Identify which cell holds the provided text, then report its (X, Y) central coordinate. 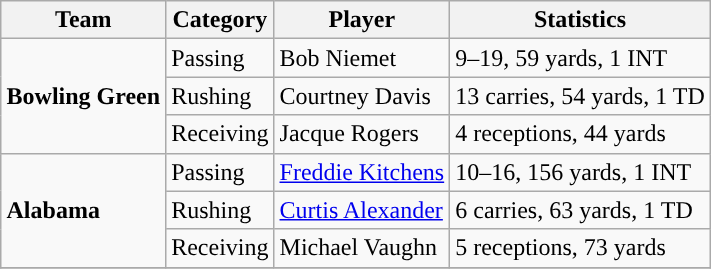
Category (220, 20)
Team (84, 20)
Bowling Green (84, 96)
6 carries, 63 yards, 1 TD (580, 210)
13 carries, 54 yards, 1 TD (580, 96)
Freddie Kitchens (362, 172)
Statistics (580, 20)
Michael Vaughn (362, 248)
4 receptions, 44 yards (580, 134)
Bob Niemet (362, 58)
9–19, 59 yards, 1 INT (580, 58)
5 receptions, 73 yards (580, 248)
10–16, 156 yards, 1 INT (580, 172)
Player (362, 20)
Jacque Rogers (362, 134)
Curtis Alexander (362, 210)
Alabama (84, 210)
Courtney Davis (362, 96)
